Provide the (X, Y) coordinate of the cell's center where the given text is located.  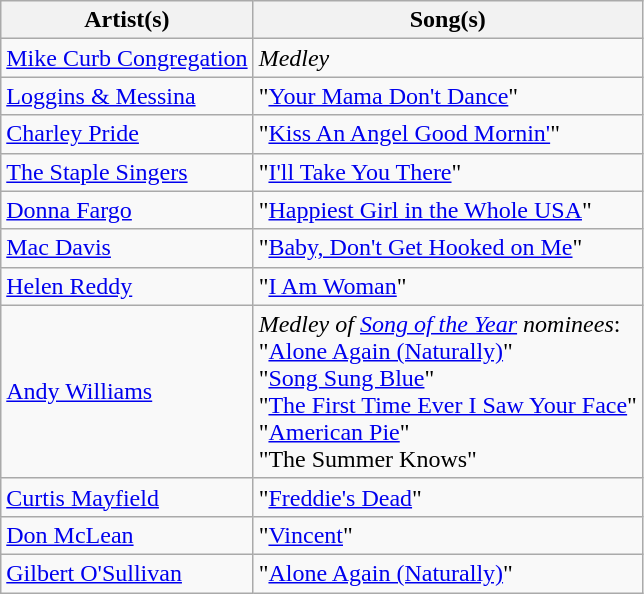
"Your Mama Don't Dance" (448, 96)
The Staple Singers (127, 172)
Loggins & Messina (127, 96)
Artist(s) (127, 20)
Medley (448, 58)
"Happiest Girl in the Whole USA" (448, 210)
"I Am Woman" (448, 286)
Donna Fargo (127, 210)
Andy Williams (127, 392)
"Freddie's Dead" (448, 497)
Don McLean (127, 535)
"Baby, Don't Get Hooked on Me" (448, 248)
Song(s) (448, 20)
Mike Curb Congregation (127, 58)
"I'll Take You There" (448, 172)
Mac Davis (127, 248)
"Kiss An Angel Good Mornin'" (448, 134)
Curtis Mayfield (127, 497)
Charley Pride (127, 134)
"Alone Again (Naturally)" (448, 573)
Helen Reddy (127, 286)
"Vincent" (448, 535)
Gilbert O'Sullivan (127, 573)
